From the cell containing the given text, extract its center point as (X, Y) coordinate. 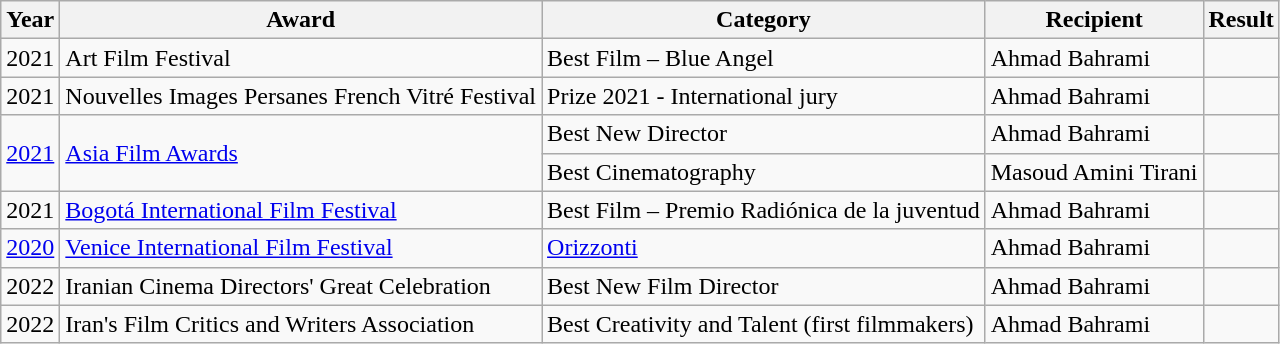
Best Film – Blue Angel (764, 58)
Best Film – Premio Radiónica de la juventud (764, 210)
Result (1241, 20)
Nouvelles Images Persanes French Vitré Festival (301, 96)
Award (301, 20)
Prize 2021 - International jury (764, 96)
Best New Director (764, 134)
Recipient (1094, 20)
Best New Film Director (764, 286)
Bogotá International Film Festival (301, 210)
Orizzonti (764, 248)
2020 (30, 248)
Masoud Amini Tirani (1094, 172)
Venice International Film Festival (301, 248)
Category (764, 20)
Iran's Film Critics and Writers Association (301, 324)
Year (30, 20)
Art Film Festival (301, 58)
Best Creativity and Talent (first filmmakers) (764, 324)
Best Cinematography (764, 172)
Iranian Cinema Directors' Great Celebration (301, 286)
Asia Film Awards (301, 153)
